Return the (X, Y) coordinate for the center point of the cell that contains the specified text.  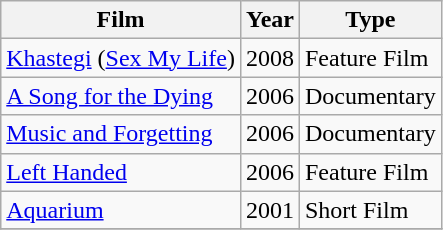
Music and Forgetting (121, 134)
Khastegi (Sex My Life) (121, 58)
A Song for the Dying (121, 96)
Year (270, 20)
Aquarium (121, 210)
Film (121, 20)
Type (370, 20)
2008 (270, 58)
2001 (270, 210)
Left Handed (121, 172)
Short Film (370, 210)
